Return the [X, Y] coordinate for the center point of the cell that contains the specified text.  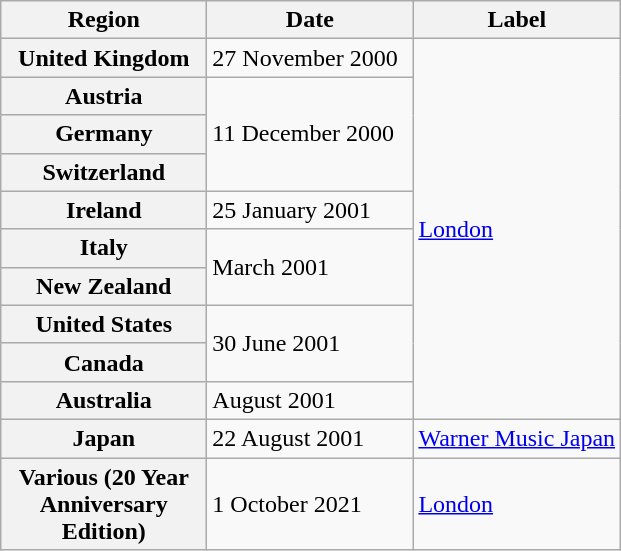
Canada [104, 362]
New Zealand [104, 286]
August 2001 [310, 400]
Italy [104, 248]
Ireland [104, 210]
March 2001 [310, 267]
Japan [104, 438]
Region [104, 20]
30 June 2001 [310, 343]
22 August 2001 [310, 438]
Austria [104, 96]
27 November 2000 [310, 58]
Date [310, 20]
1 October 2021 [310, 504]
11 December 2000 [310, 134]
Warner Music Japan [517, 438]
Switzerland [104, 172]
United Kingdom [104, 58]
Various (20 Year Anniversary Edition) [104, 504]
United States [104, 324]
Australia [104, 400]
Germany [104, 134]
Label [517, 20]
25 January 2001 [310, 210]
